Identify which cell holds the provided text, then report its [x, y] central coordinate. 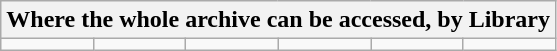
Where the whole archive can be accessed, by Library [278, 20]
